Extract the (X, Y) coordinate from the center of the cell holding the provided text.  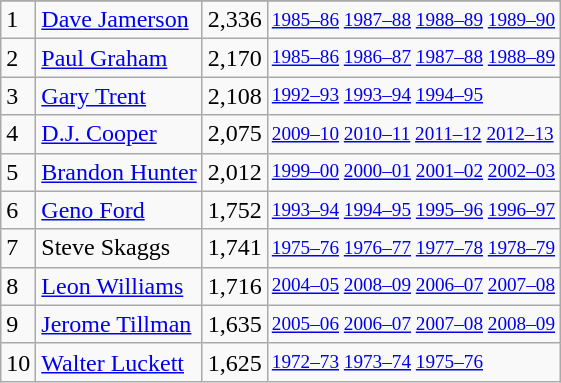
2 (18, 58)
1985–86 1987–88 1988–89 1989–90 (413, 20)
2,075 (234, 134)
10 (18, 362)
Dave Jamerson (119, 20)
1985–86 1986–87 1987–88 1988–89 (413, 58)
1993–94 1994–95 1995–96 1996–97 (413, 210)
2,170 (234, 58)
4 (18, 134)
9 (18, 324)
Steve Skaggs (119, 248)
1992–93 1993–94 1994–95 (413, 96)
7 (18, 248)
1,716 (234, 286)
2009–10 2010–11 2011–12 2012–13 (413, 134)
1,741 (234, 248)
8 (18, 286)
2,012 (234, 172)
Leon Williams (119, 286)
2,336 (234, 20)
D.J. Cooper (119, 134)
1972–73 1973–74 1975–76 (413, 362)
3 (18, 96)
1,752 (234, 210)
1 (18, 20)
2005–06 2006–07 2007–08 2008–09 (413, 324)
5 (18, 172)
Geno Ford (119, 210)
Gary Trent (119, 96)
1975–76 1976–77 1977–78 1978–79 (413, 248)
1999–00 2000–01 2001–02 2002–03 (413, 172)
2004–05 2008–09 2006–07 2007–08 (413, 286)
1,625 (234, 362)
2,108 (234, 96)
Walter Luckett (119, 362)
Brandon Hunter (119, 172)
1,635 (234, 324)
Jerome Tillman (119, 324)
6 (18, 210)
Paul Graham (119, 58)
